Locate the cell with the specified text and output its [X, Y] center coordinate. 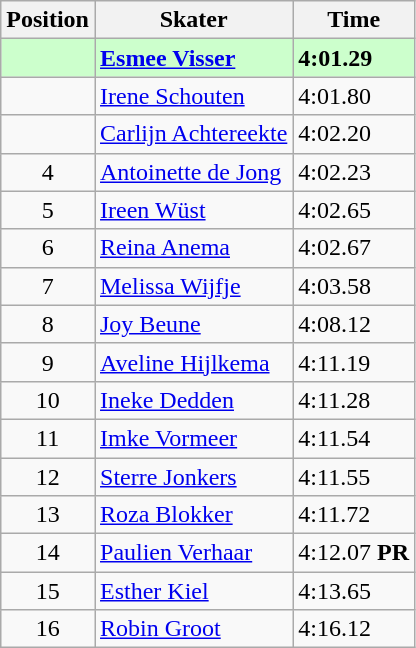
Antoinette de Jong [193, 172]
16 [48, 629]
4:11.55 [354, 477]
4:16.12 [354, 629]
Ireen Wüst [193, 210]
Melissa Wijfje [193, 286]
4:13.65 [354, 591]
Sterre Jonkers [193, 477]
Irene Schouten [193, 96]
5 [48, 210]
Aveline Hijlkema [193, 362]
4:01.80 [354, 96]
4:01.29 [354, 58]
Time [354, 20]
7 [48, 286]
Reina Anema [193, 248]
15 [48, 591]
4:03.58 [354, 286]
8 [48, 324]
4:12.07 PR [354, 553]
Roza Blokker [193, 515]
4:02.23 [354, 172]
4:02.20 [354, 134]
6 [48, 248]
Carlijn Achtereekte [193, 134]
Esther Kiel [193, 591]
13 [48, 515]
Paulien Verhaar [193, 553]
9 [48, 362]
Ineke Dedden [193, 400]
4:02.65 [354, 210]
Imke Vormeer [193, 438]
4:08.12 [354, 324]
Skater [193, 20]
Joy Beune [193, 324]
10 [48, 400]
Position [48, 20]
4:11.54 [354, 438]
11 [48, 438]
4:11.28 [354, 400]
Robin Groot [193, 629]
Esmee Visser [193, 58]
12 [48, 477]
4:11.19 [354, 362]
4:11.72 [354, 515]
4:02.67 [354, 248]
14 [48, 553]
4 [48, 172]
